Identify which cell holds the provided text, then report its (x, y) central coordinate. 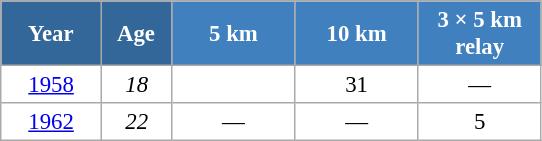
10 km (356, 34)
1958 (52, 85)
5 km (234, 34)
31 (356, 85)
1962 (52, 122)
Year (52, 34)
5 (480, 122)
3 × 5 km relay (480, 34)
18 (136, 85)
22 (136, 122)
Age (136, 34)
